Return the [x, y] coordinate for the center point of the cell that contains the specified text.  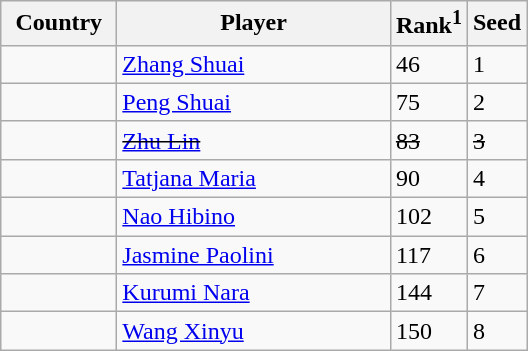
Country [59, 24]
Zhang Shuai [254, 64]
144 [428, 293]
3 [496, 140]
Nao Hibino [254, 217]
46 [428, 64]
Player [254, 24]
83 [428, 140]
75 [428, 102]
150 [428, 331]
4 [496, 178]
90 [428, 178]
Zhu Lin [254, 140]
Rank1 [428, 24]
117 [428, 255]
Wang Xinyu [254, 331]
Seed [496, 24]
2 [496, 102]
6 [496, 255]
Tatjana Maria [254, 178]
102 [428, 217]
Peng Shuai [254, 102]
7 [496, 293]
Jasmine Paolini [254, 255]
8 [496, 331]
5 [496, 217]
1 [496, 64]
Kurumi Nara [254, 293]
